Extract the [x, y] coordinate from the center of the cell holding the provided text.  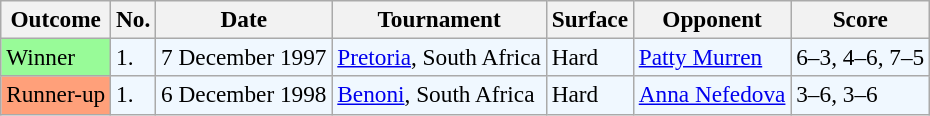
Surface [590, 19]
Anna Nefedova [712, 95]
Score [860, 19]
6–3, 4–6, 7–5 [860, 57]
Pretoria, South Africa [439, 57]
Winner [56, 57]
6 December 1998 [244, 95]
Benoni, South Africa [439, 95]
Runner-up [56, 95]
7 December 1997 [244, 57]
No. [134, 19]
Tournament [439, 19]
3–6, 3–6 [860, 95]
Date [244, 19]
Opponent [712, 19]
Patty Murren [712, 57]
Outcome [56, 19]
